Find where the given text appears and provide that cell's center as [X, Y] coordinate. 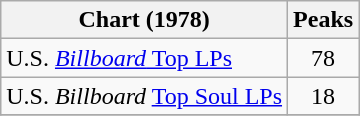
U.S. Billboard Top LPs [144, 58]
U.S. Billboard Top Soul LPs [144, 96]
Chart (1978) [144, 20]
78 [324, 58]
Peaks [324, 20]
18 [324, 96]
